Return the (x, y) coordinate for the center point of the cell that contains the specified text.  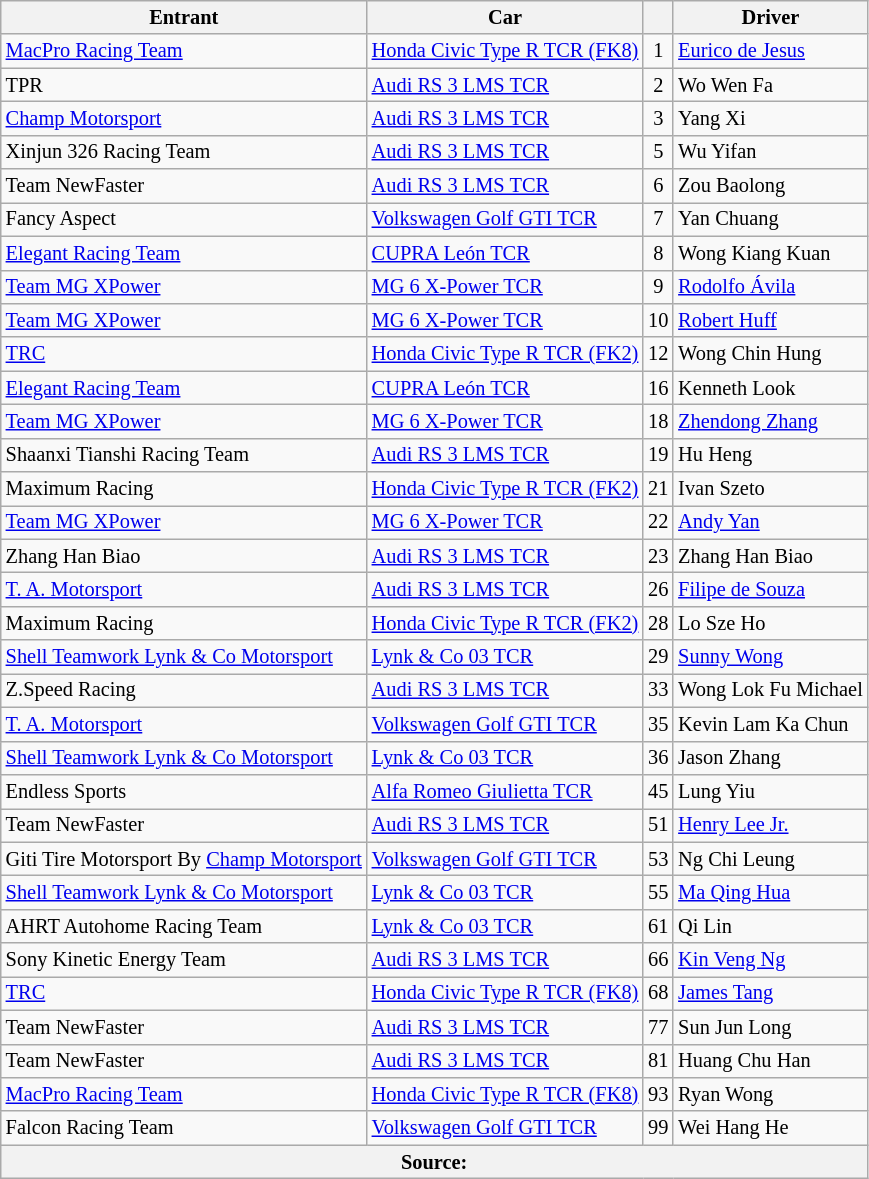
Zou Baolong (770, 186)
19 (658, 455)
Car (506, 17)
16 (658, 388)
Yang Xi (770, 118)
Robert Huff (770, 320)
33 (658, 690)
Entrant (184, 17)
Shaanxi Tianshi Racing Team (184, 455)
Hu Heng (770, 455)
Ng Chi Leung (770, 859)
Wong Chin Hung (770, 354)
6 (658, 186)
Kenneth Look (770, 388)
18 (658, 421)
Lo Sze Ho (770, 623)
10 (658, 320)
7 (658, 219)
Z.Speed Racing (184, 690)
77 (658, 1027)
Lung Yiu (770, 791)
53 (658, 859)
Falcon Racing Team (184, 1128)
66 (658, 960)
Sun Jun Long (770, 1027)
Wong Lok Fu Michael (770, 690)
Ivan Szeto (770, 489)
21 (658, 489)
36 (658, 758)
29 (658, 657)
Huang Chu Han (770, 1061)
22 (658, 522)
9 (658, 287)
23 (658, 556)
8 (658, 253)
5 (658, 152)
Yan Chuang (770, 219)
55 (658, 892)
2 (658, 85)
Wei Hang He (770, 1128)
Sony Kinetic Energy Team (184, 960)
TPR (184, 85)
Source: (434, 1162)
Jason Zhang (770, 758)
26 (658, 589)
12 (658, 354)
93 (658, 1094)
Eurico de Jesus (770, 51)
Henry Lee Jr. (770, 825)
Endless Sports (184, 791)
35 (658, 724)
68 (658, 993)
99 (658, 1128)
61 (658, 926)
28 (658, 623)
Kin Veng Ng (770, 960)
Zhendong Zhang (770, 421)
Ma Qing Hua (770, 892)
3 (658, 118)
Kevin Lam Ka Chun (770, 724)
James Tang (770, 993)
81 (658, 1061)
Giti Tire Motorsport By Champ Motorsport (184, 859)
Rodolfo Ávila (770, 287)
Sunny Wong (770, 657)
Filipe de Souza (770, 589)
Ryan Wong (770, 1094)
45 (658, 791)
Champ Motorsport (184, 118)
Xinjun 326 Racing Team (184, 152)
Wu Yifan (770, 152)
Driver (770, 17)
Alfa Romeo Giulietta TCR (506, 791)
Fancy Aspect (184, 219)
Qi Lin (770, 926)
Wo Wen Fa (770, 85)
51 (658, 825)
1 (658, 51)
Andy Yan (770, 522)
AHRT Autohome Racing Team (184, 926)
Wong Kiang Kuan (770, 253)
